Pinpoint the cell where the given text exists, returning its [X, Y] midpoint coordinate. 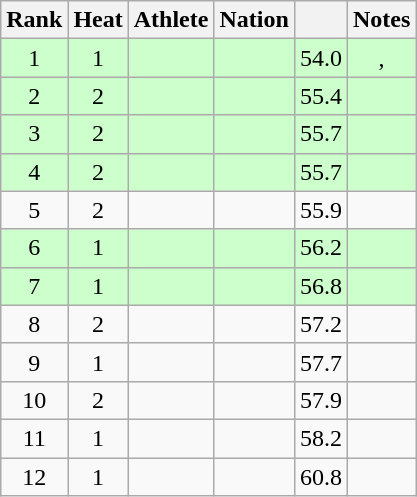
55.9 [320, 210]
57.2 [320, 324]
Notes [381, 20]
60.8 [320, 477]
Rank [34, 20]
10 [34, 400]
56.8 [320, 286]
Nation [254, 20]
7 [34, 286]
6 [34, 248]
12 [34, 477]
, [381, 58]
Heat [98, 20]
57.9 [320, 400]
54.0 [320, 58]
5 [34, 210]
55.4 [320, 96]
4 [34, 172]
58.2 [320, 438]
56.2 [320, 248]
9 [34, 362]
3 [34, 134]
8 [34, 324]
11 [34, 438]
Athlete [171, 20]
57.7 [320, 362]
